Detect which cell encompasses the target text, then output its (X, Y) center coordinate. 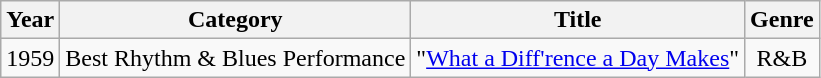
1959 (30, 58)
Best Rhythm & Blues Performance (236, 58)
R&B (782, 58)
Category (236, 20)
Title (578, 20)
"What a Diff'rence a Day Makes" (578, 58)
Genre (782, 20)
Year (30, 20)
